Pinpoint the cell where the given text exists, returning its (x, y) midpoint coordinate. 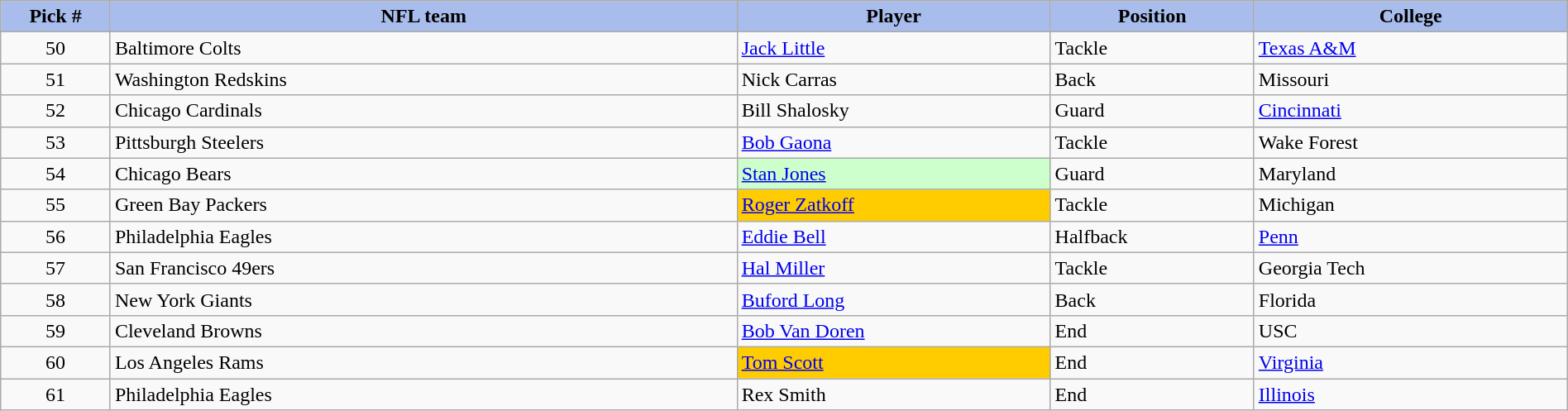
61 (56, 394)
Virginia (1411, 362)
59 (56, 331)
Bill Shalosky (893, 111)
Pittsburgh Steelers (423, 142)
Texas A&M (1411, 48)
Illinois (1411, 394)
Bob Van Doren (893, 331)
55 (56, 205)
51 (56, 79)
Wake Forest (1411, 142)
San Francisco 49ers (423, 268)
Bob Gaona (893, 142)
Eddie Bell (893, 237)
NFL team (423, 17)
56 (56, 237)
Halfback (1152, 237)
Pick # (56, 17)
Maryland (1411, 174)
Jack Little (893, 48)
Baltimore Colts (423, 48)
Washington Redskins (423, 79)
Hal Miller (893, 268)
Rex Smith (893, 394)
New York Giants (423, 299)
53 (56, 142)
60 (56, 362)
Georgia Tech (1411, 268)
57 (56, 268)
54 (56, 174)
Michigan (1411, 205)
Chicago Bears (423, 174)
Roger Zatkoff (893, 205)
College (1411, 17)
58 (56, 299)
52 (56, 111)
Player (893, 17)
Penn (1411, 237)
Cleveland Browns (423, 331)
Florida (1411, 299)
Green Bay Packers (423, 205)
Missouri (1411, 79)
Buford Long (893, 299)
50 (56, 48)
Nick Carras (893, 79)
Chicago Cardinals (423, 111)
Los Angeles Rams (423, 362)
Tom Scott (893, 362)
Stan Jones (893, 174)
Position (1152, 17)
USC (1411, 331)
Cincinnati (1411, 111)
